Detect which cell encompasses the target text, then output its [x, y] center coordinate. 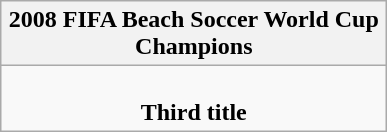
2008 FIFA Beach Soccer World CupChampions [194, 34]
Third title [194, 98]
